Determine the [X, Y] coordinate at the center of the cell enclosing the given text.  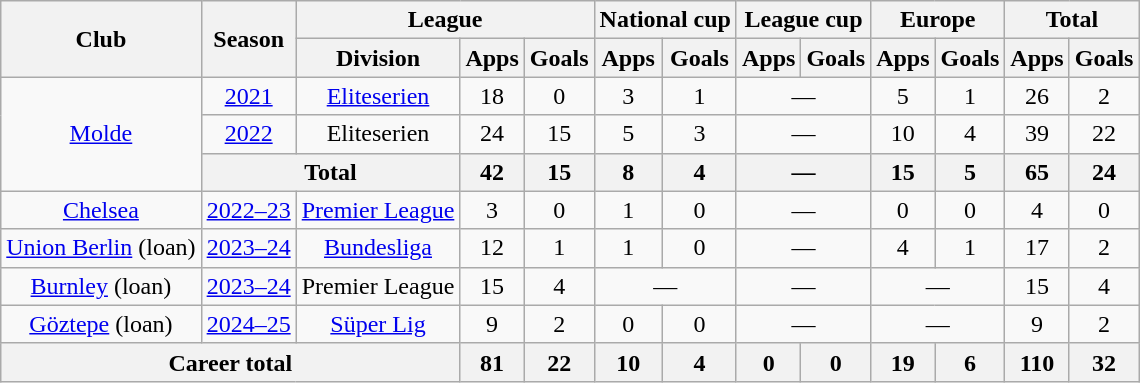
Union Berlin (loan) [101, 248]
Göztepe (loan) [101, 324]
Chelsea [101, 210]
Season [248, 39]
Division [378, 58]
2022–23 [248, 210]
Süper Lig [378, 324]
17 [1037, 248]
Burnley (loan) [101, 286]
26 [1037, 96]
19 [903, 362]
8 [628, 172]
110 [1037, 362]
2021 [248, 96]
National cup [665, 20]
18 [492, 96]
2024–25 [248, 324]
Europe [938, 20]
2022 [248, 134]
65 [1037, 172]
12 [492, 248]
Career total [230, 362]
Club [101, 39]
32 [1104, 362]
Molde [101, 134]
League cup [803, 20]
League [445, 20]
39 [1037, 134]
Bundesliga [378, 248]
6 [970, 362]
81 [492, 362]
42 [492, 172]
